Locate the cell with the specified text and output its (X, Y) center coordinate. 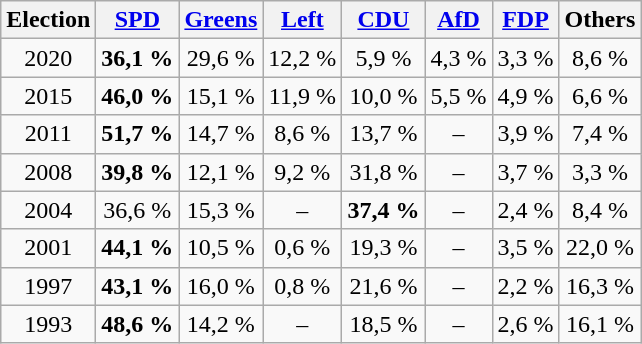
Others (600, 20)
15,3 % (221, 210)
19,3 % (384, 248)
12,2 % (302, 58)
5,9 % (384, 58)
29,6 % (221, 58)
18,5 % (384, 324)
2,6 % (526, 324)
AfD (458, 20)
2015 (48, 96)
SPD (138, 20)
9,2 % (302, 172)
10,0 % (384, 96)
3,5 % (526, 248)
22,0 % (600, 248)
12,1 % (221, 172)
2004 (48, 210)
2,4 % (526, 210)
7,4 % (600, 134)
0,8 % (302, 286)
4,3 % (458, 58)
1997 (48, 286)
44,1 % (138, 248)
36,6 % (138, 210)
14,2 % (221, 324)
16,3 % (600, 286)
43,1 % (138, 286)
11,9 % (302, 96)
2,2 % (526, 286)
Greens (221, 20)
51,7 % (138, 134)
37,4 % (384, 210)
14,7 % (221, 134)
16,0 % (221, 286)
3,9 % (526, 134)
Left (302, 20)
5,5 % (458, 96)
31,8 % (384, 172)
1993 (48, 324)
48,6 % (138, 324)
15,1 % (221, 96)
6,6 % (600, 96)
46,0 % (138, 96)
16,1 % (600, 324)
21,6 % (384, 286)
2001 (48, 248)
10,5 % (221, 248)
8,4 % (600, 210)
2011 (48, 134)
39,8 % (138, 172)
36,1 % (138, 58)
2008 (48, 172)
4,9 % (526, 96)
3,7 % (526, 172)
Election (48, 20)
13,7 % (384, 134)
FDP (526, 20)
2020 (48, 58)
CDU (384, 20)
0,6 % (302, 248)
